Provide the (x, y) coordinate of the cell's center where the given text is located.  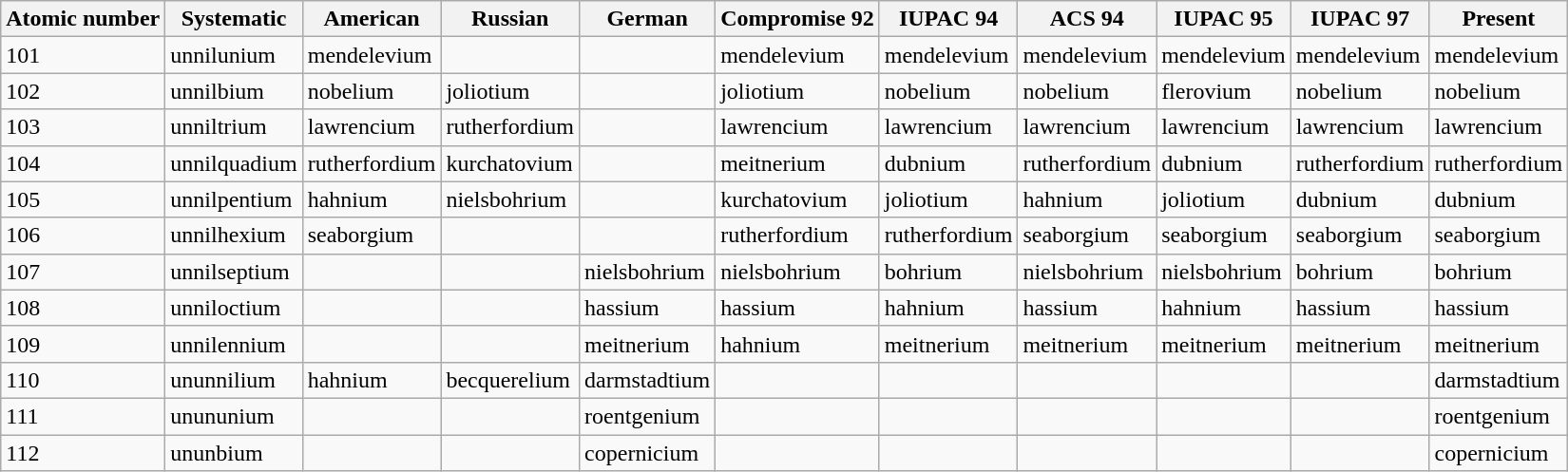
Compromise 92 (798, 19)
Present (1499, 19)
unnilunium (234, 55)
108 (84, 308)
unnilennium (234, 344)
111 (84, 416)
ununnilium (234, 380)
IUPAC 95 (1224, 19)
unnilseptium (234, 272)
IUPAC 97 (1360, 19)
unniltrium (234, 127)
ununbium (234, 453)
becquerelium (510, 380)
IUPAC 94 (948, 19)
107 (84, 272)
112 (84, 453)
flerovium (1224, 91)
Russian (510, 19)
Systematic (234, 19)
102 (84, 91)
unnilbium (234, 91)
unniloctium (234, 308)
109 (84, 344)
ACS 94 (1087, 19)
unununium (234, 416)
110 (84, 380)
104 (84, 163)
103 (84, 127)
American (372, 19)
105 (84, 199)
unnilquadium (234, 163)
101 (84, 55)
unnilpentium (234, 199)
106 (84, 236)
Atomic number (84, 19)
German (648, 19)
unnilhexium (234, 236)
